Detect which cell encompasses the target text, then output its (X, Y) center coordinate. 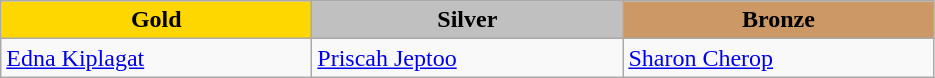
Silver (468, 20)
Sharon Cherop (778, 58)
Bronze (778, 20)
Priscah Jeptoo (468, 58)
Gold (156, 20)
Edna Kiplagat (156, 58)
